From the cell containing the given text, extract its center point as (x, y) coordinate. 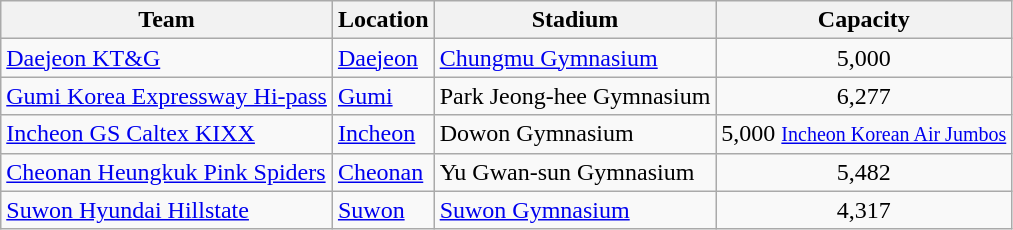
Yu Gwan-sun Gymnasium (575, 172)
Gumi (383, 96)
Capacity (864, 20)
6,277 (864, 96)
Dowon Gymnasium (575, 134)
5,000 Incheon Korean Air Jumbos (864, 134)
5,482 (864, 172)
Daejeon (383, 58)
Daejeon KT&G (167, 58)
Gumi Korea Expressway Hi-pass (167, 96)
Park Jeong-hee Gymnasium (575, 96)
Stadium (575, 20)
Suwon (383, 210)
Location (383, 20)
Incheon GS Caltex KIXX (167, 134)
Suwon Hyundai Hillstate (167, 210)
Cheonan (383, 172)
Incheon (383, 134)
4,317 (864, 210)
Team (167, 20)
Suwon Gymnasium (575, 210)
Chungmu Gymnasium (575, 58)
5,000 (864, 58)
Cheonan Heungkuk Pink Spiders (167, 172)
